For the text-containing cell, return its midpoint in (X, Y) coordinate format. 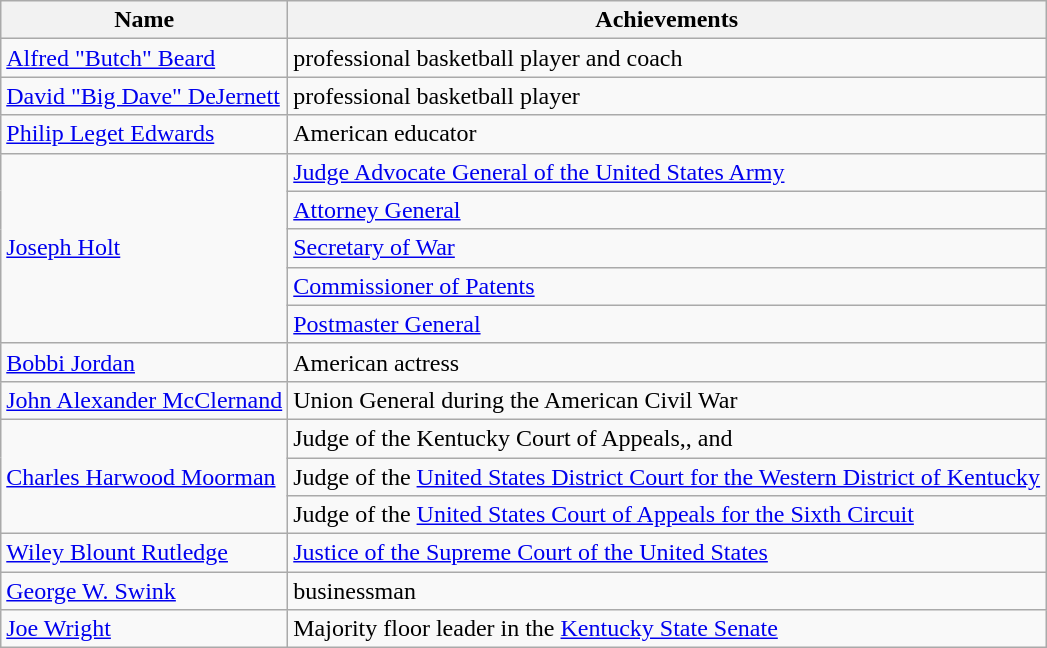
Judge Advocate General of the United States Army (667, 172)
David "Big Dave" DeJernett (144, 96)
professional basketball player (667, 96)
Joseph Holt (144, 248)
Majority floor leader in the Kentucky State Senate (667, 629)
Bobbi Jordan (144, 362)
Achievements (667, 20)
Charles Harwood Moorman (144, 476)
Justice of the Supreme Court of the United States (667, 553)
American actress (667, 362)
Union General during the American Civil War (667, 400)
Attorney General (667, 210)
Judge of the Kentucky Court of Appeals,, and (667, 438)
Philip Leget Edwards (144, 134)
professional basketball player and coach (667, 58)
Name (144, 20)
Commissioner of Patents (667, 286)
businessman (667, 591)
Wiley Blount Rutledge (144, 553)
Secretary of War (667, 248)
Postmaster General (667, 324)
John Alexander McClernand (144, 400)
American educator (667, 134)
Alfred "Butch" Beard (144, 58)
Judge of the United States District Court for the Western District of Kentucky (667, 477)
Judge of the United States Court of Appeals for the Sixth Circuit (667, 515)
George W. Swink (144, 591)
Joe Wright (144, 629)
